For the text-containing cell, return its midpoint in [x, y] coordinate format. 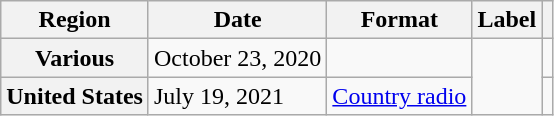
July 19, 2021 [237, 96]
October 23, 2020 [237, 58]
United States [75, 96]
Label [507, 20]
Various [75, 58]
Region [75, 20]
Date [237, 20]
Country radio [400, 96]
Format [400, 20]
